Provide the [x, y] coordinate of the cell's center where the given text is located.  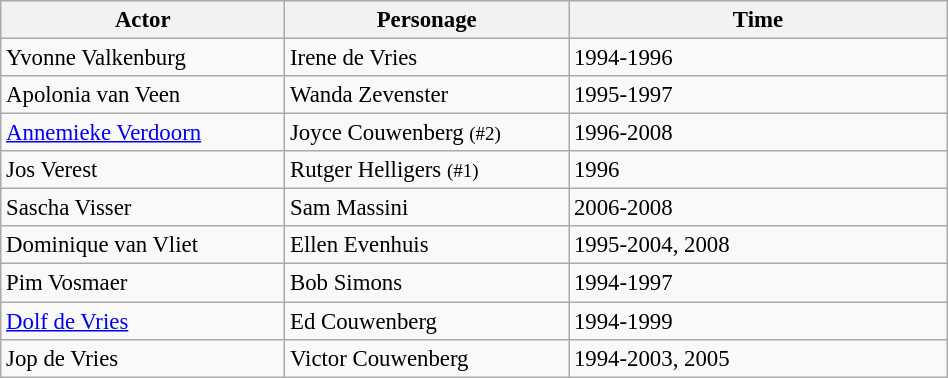
1994-1997 [758, 283]
Annemieke Verdoorn [143, 133]
Sascha Visser [143, 208]
1994-1999 [758, 321]
Dominique van Vliet [143, 245]
1994-1996 [758, 58]
Wanda Zevenster [427, 95]
Ed Couwenberg [427, 321]
1995-2004, 2008 [758, 245]
Actor [143, 20]
Personage [427, 20]
Pim Vosmaer [143, 283]
Apolonia van Veen [143, 95]
Bob Simons [427, 283]
1994-2003, 2005 [758, 358]
Dolf de Vries [143, 321]
2006-2008 [758, 208]
Sam Massini [427, 208]
Time [758, 20]
1996 [758, 170]
Jos Verest [143, 170]
Yvonne Valkenburg [143, 58]
Joyce Couwenberg (#2) [427, 133]
Jop de Vries [143, 358]
Victor Couwenberg [427, 358]
Rutger Helligers (#1) [427, 170]
Irene de Vries [427, 58]
Ellen Evenhuis [427, 245]
1995-1997 [758, 95]
1996-2008 [758, 133]
